Extract the [X, Y] coordinate from the center of the cell holding the provided text.  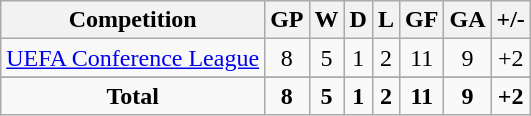
L [386, 20]
GP [287, 20]
Total [133, 96]
GA [468, 20]
W [326, 20]
Competition [133, 20]
+/- [510, 20]
D [358, 20]
GF [422, 20]
UEFA Conference League [133, 58]
